Pinpoint the cell where the given text exists, returning its (X, Y) midpoint coordinate. 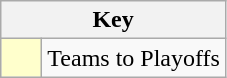
Key (114, 20)
Teams to Playoffs (134, 58)
